Pinpoint the cell where the given text exists, returning its (x, y) midpoint coordinate. 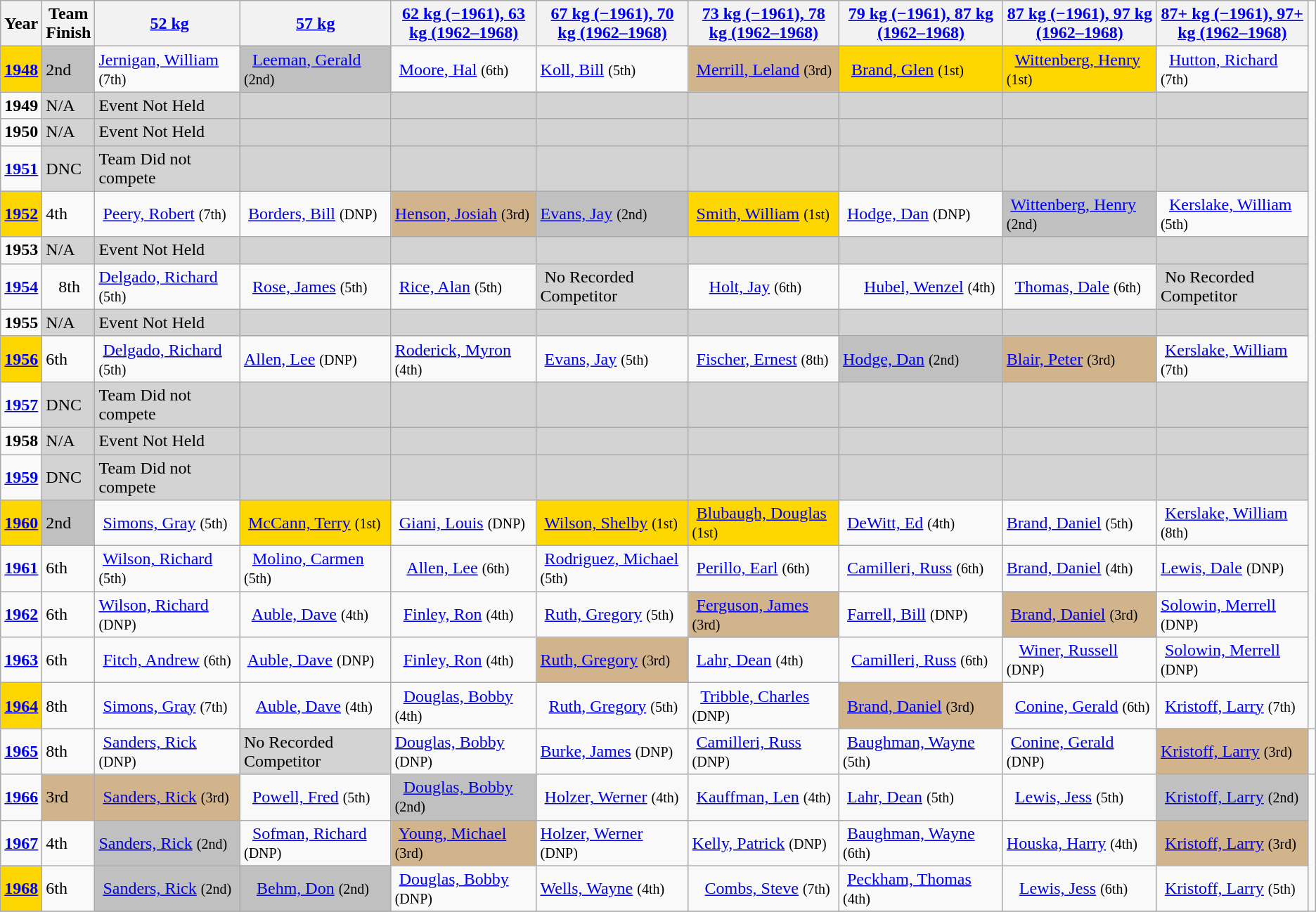
Kerslake, William (7th) (1232, 358)
Molino, Carmen (5th) (315, 569)
1951 (21, 169)
Conine, Gerald (6th) (1080, 705)
Merrill, Leland (3rd) (763, 69)
Peery, Robert (7th) (167, 214)
Kelly, Patrick (DNP) (763, 843)
Wells, Wayne (4th) (612, 888)
Sanders, Rick (DNP) (167, 752)
1968 (21, 888)
Holzer, Werner (4th) (612, 797)
Baughman, Wayne (6th) (921, 843)
Hubel, Wenzel (4th) (921, 287)
79 kg (−1961), 87 kg (1962–1968) (921, 24)
Evans, Jay (2nd) (612, 214)
Burke, James (DNP) (612, 752)
Winer, Russell (DNP) (1080, 660)
Lahr, Dean (5th) (921, 797)
Camilleri, Russ (DNP) (763, 752)
Borders, Bill (DNP) (315, 214)
Henson, Josiah (3rd) (464, 214)
1967 (21, 843)
87+ kg (−1961), 97+ kg (1962–1968) (1232, 24)
Tribble, Charles (DNP) (763, 705)
Kerslake, William (8th) (1232, 523)
Hodge, Dan (2nd) (921, 358)
Perillo, Earl (6th) (763, 569)
Rodriguez, Michael (5th) (612, 569)
52 kg (167, 24)
Wittenberg, Henry (1st) (1080, 69)
1954 (21, 287)
Sofman, Richard (DNP) (315, 843)
Lahr, Dean (4th) (763, 660)
Blair, Peter (3rd) (1080, 358)
Kristoff, Larry (5th) (1232, 888)
Kristoff, Larry (7th) (1232, 705)
1952 (21, 214)
Sanders, Rick (3rd) (167, 797)
Kerslake, William (5th) (1232, 214)
DeWitt, Ed (4th) (921, 523)
Wilson, Richard (5th) (167, 569)
Blubaugh, Douglas (1st) (763, 523)
1953 (21, 250)
Behm, Don (2nd) (315, 888)
Douglas, Bobby (2nd) (464, 797)
Auble, Dave (DNP) (315, 660)
Thomas, Dale (6th) (1080, 287)
1966 (21, 797)
Jernigan, William (7th) (167, 69)
Hodge, Dan (DNP) (921, 214)
Kristoff, Larry (2nd) (1232, 797)
Houska, Harry (4th) (1080, 843)
1964 (21, 705)
Ferguson, James (3rd) (763, 614)
Rice, Alan (5th) (464, 287)
Wittenberg, Henry (2nd) (1080, 214)
62 kg (−1961), 63 kg (1962–1968) (464, 24)
Allen, Lee (DNP) (315, 358)
Peckham, Thomas (4th) (921, 888)
1957 (21, 405)
Lewis, Jess (6th) (1080, 888)
1963 (21, 660)
Combs, Steve (7th) (763, 888)
Conine, Gerald (DNP) (1080, 752)
Fischer, Ernest (8th) (763, 358)
Holt, Jay (6th) (763, 287)
Hutton, Richard (7th) (1232, 69)
Lewis, Dale (DNP) (1232, 569)
Year (21, 24)
Kauffman, Len (4th) (763, 797)
1955 (21, 323)
1950 (21, 132)
Team Finish (69, 24)
Lewis, Jess (5th) (1080, 797)
1959 (21, 476)
Brand, Glen (1st) (921, 69)
Brand, Daniel (5th) (1080, 523)
Douglas, Bobby (4th) (464, 705)
Smith, William (1st) (763, 214)
Wilson, Shelby (1st) (612, 523)
73 kg (−1961), 78 kg (1962–1968) (763, 24)
Moore, Hal (6th) (464, 69)
1948 (21, 69)
1962 (21, 614)
Farrell, Bill (DNP) (921, 614)
Young, Michael (3rd) (464, 843)
Holzer, Werner (DNP) (612, 843)
Simons, Gray (5th) (167, 523)
Wilson, Richard (DNP) (167, 614)
Leeman, Gerald (2nd) (315, 69)
Rose, James (5th) (315, 287)
Baughman, Wayne (5th) (921, 752)
Koll, Bill (5th) (612, 69)
Evans, Jay (5th) (612, 358)
Ruth, Gregory (3rd) (612, 660)
1965 (21, 752)
1960 (21, 523)
3rd (69, 797)
Brand, Daniel (4th) (1080, 569)
1961 (21, 569)
Fitch, Andrew (6th) (167, 660)
Allen, Lee (6th) (464, 569)
57 kg (315, 24)
1949 (21, 105)
Giani, Louis (DNP) (464, 523)
Powell, Fred (5th) (315, 797)
1958 (21, 441)
Roderick, Myron (4th) (464, 358)
87 kg (−1961), 97 kg (1962–1968) (1080, 24)
Simons, Gray (7th) (167, 705)
67 kg (−1961), 70 kg (1962–1968) (612, 24)
1956 (21, 358)
McCann, Terry (1st) (315, 523)
